Output the [X, Y] coordinate of the center of the cell containing the given text.  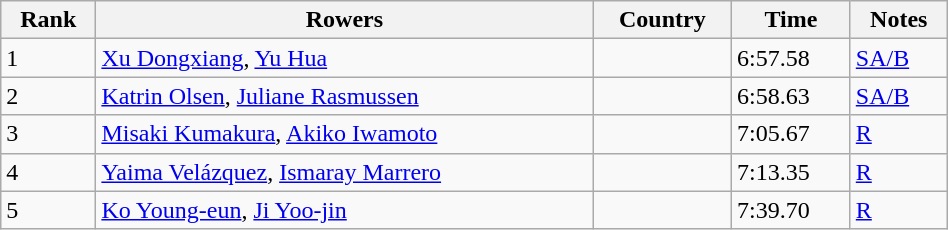
5 [48, 210]
7:05.67 [792, 134]
2 [48, 96]
Misaki Kumakura, Akiko Iwamoto [344, 134]
Country [662, 20]
6:57.58 [792, 58]
Notes [898, 20]
Ko Young-eun, Ji Yoo-jin [344, 210]
1 [48, 58]
4 [48, 172]
Katrin Olsen, Juliane Rasmussen [344, 96]
Xu Dongxiang, Yu Hua [344, 58]
6:58.63 [792, 96]
Time [792, 20]
Yaima Velázquez, Ismaray Marrero [344, 172]
7:13.35 [792, 172]
Rank [48, 20]
3 [48, 134]
7:39.70 [792, 210]
Rowers [344, 20]
